Determine the [x, y] coordinate at the center of the cell enclosing the given text.  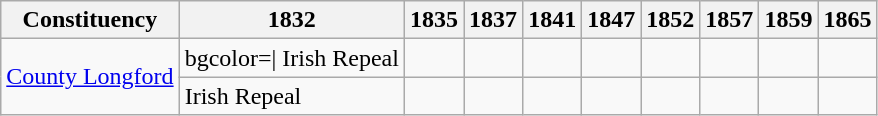
County Longford [90, 77]
1835 [434, 20]
1852 [670, 20]
1859 [788, 20]
Constituency [90, 20]
1857 [730, 20]
1847 [612, 20]
1832 [292, 20]
1841 [552, 20]
bgcolor=| Irish Repeal [292, 58]
Irish Repeal [292, 96]
1837 [494, 20]
1865 [848, 20]
